Return [X, Y] of the center of cell containing provided text 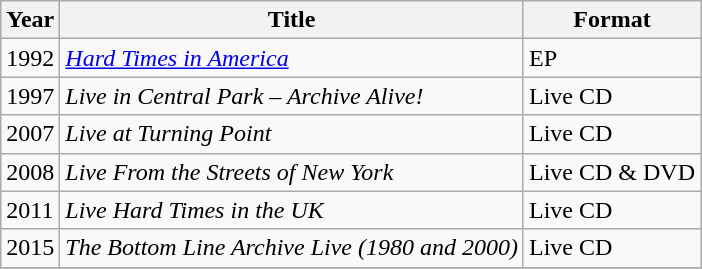
2008 [30, 172]
2007 [30, 134]
1997 [30, 96]
EP [612, 58]
Title [292, 20]
Live in Central Park – Archive Alive! [292, 96]
2011 [30, 210]
Live From the Streets of New York [292, 172]
2015 [30, 248]
The Bottom Line Archive Live (1980 and 2000) [292, 248]
1992 [30, 58]
Live Hard Times in the UK [292, 210]
Year [30, 20]
Hard Times in America [292, 58]
Live at Turning Point [292, 134]
Live CD & DVD [612, 172]
Format [612, 20]
